Return the (x, y) coordinate for the center point of the cell that contains the specified text.  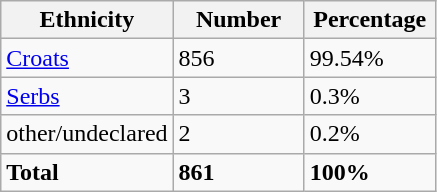
Total (87, 172)
861 (238, 172)
856 (238, 58)
100% (370, 172)
Percentage (370, 20)
Ethnicity (87, 20)
0.3% (370, 96)
Number (238, 20)
2 (238, 134)
Croats (87, 58)
3 (238, 96)
Serbs (87, 96)
99.54% (370, 58)
other/undeclared (87, 134)
0.2% (370, 134)
